Scan for the cell matching the given text and deliver its (X, Y) coordinate at center. 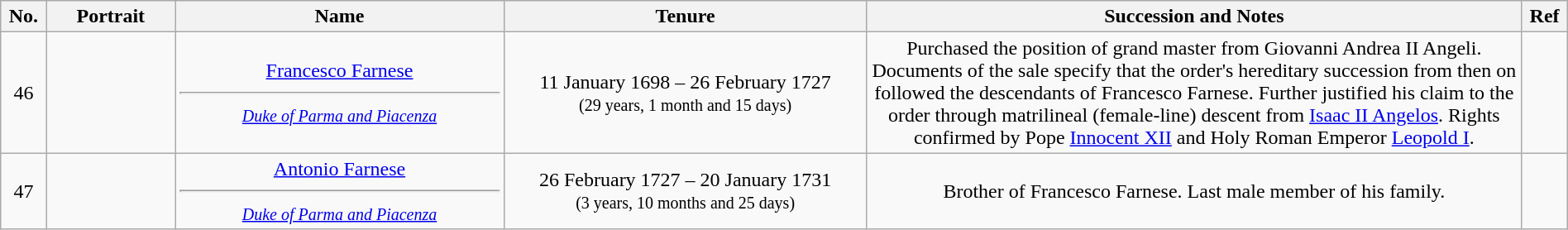
Tenure (685, 17)
Antonio FarneseDuke of Parma and Piacenza (340, 191)
Ref (1545, 17)
46 (23, 93)
Name (340, 17)
Succession and Notes (1194, 17)
No. (23, 17)
Francesco FarneseDuke of Parma and Piacenza (340, 93)
Portrait (111, 17)
26 February 1727 – 20 January 1731(3 years, 10 months and 25 days) (685, 191)
Brother of Francesco Farnese. Last male member of his family. (1194, 191)
47 (23, 191)
11 January 1698 – 26 February 1727(29 years, 1 month and 15 days) (685, 93)
